Detect which cell encompasses the target text, then output its [X, Y] center coordinate. 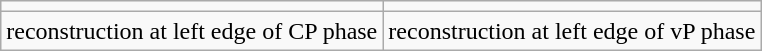
reconstruction at left edge of CP phase [192, 31]
reconstruction at left edge of vP phase [572, 31]
